Detect which cell encompasses the target text, then output its [X, Y] center coordinate. 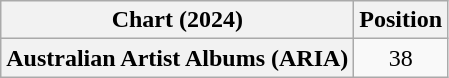
Chart (2024) [178, 20]
38 [401, 58]
Position [401, 20]
Australian Artist Albums (ARIA) [178, 58]
